Search for the cell housing the specified text and yield its (x, y) center coordinate. 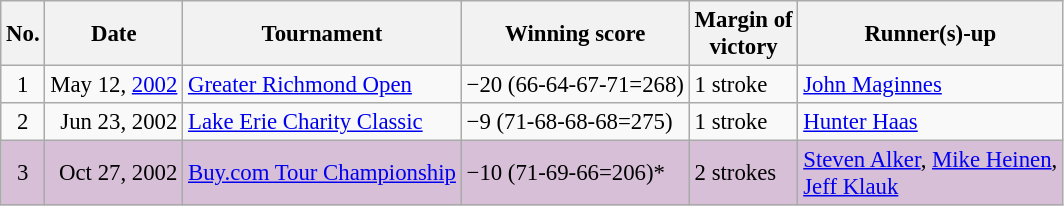
Date (114, 34)
−10 (71-69-66=206)* (575, 174)
Jun 23, 2002 (114, 122)
−20 (66-64-67-71=268) (575, 85)
Buy.com Tour Championship (322, 174)
3 (23, 174)
John Maginnes (930, 85)
Greater Richmond Open (322, 85)
Margin ofvictory (744, 34)
2 (23, 122)
Winning score (575, 34)
−9 (71-68-68-68=275) (575, 122)
May 12, 2002 (114, 85)
Oct 27, 2002 (114, 174)
Lake Erie Charity Classic (322, 122)
Steven Alker, Mike Heinen, Jeff Klauk (930, 174)
1 (23, 85)
Hunter Haas (930, 122)
Tournament (322, 34)
Runner(s)-up (930, 34)
2 strokes (744, 174)
No. (23, 34)
